Capture the cell that displays the provided text and extract its (X, Y) central coordinate. 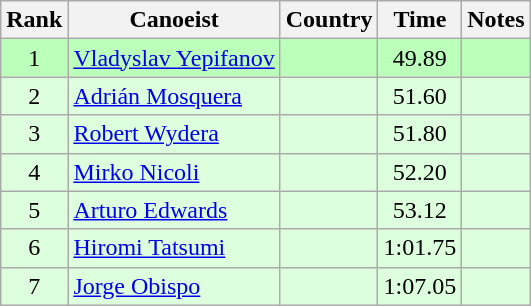
1:07.05 (420, 286)
51.60 (420, 96)
Robert Wydera (174, 134)
Canoeist (174, 20)
1 (34, 58)
Country (329, 20)
Jorge Obispo (174, 286)
5 (34, 210)
53.12 (420, 210)
Rank (34, 20)
3 (34, 134)
51.80 (420, 134)
4 (34, 172)
7 (34, 286)
Mirko Nicoli (174, 172)
6 (34, 248)
Adrián Mosquera (174, 96)
52.20 (420, 172)
Notes (496, 20)
Time (420, 20)
Hiromi Tatsumi (174, 248)
Vladyslav Yepifanov (174, 58)
Arturo Edwards (174, 210)
1:01.75 (420, 248)
2 (34, 96)
49.89 (420, 58)
